For the text-containing cell, return its midpoint in [x, y] coordinate format. 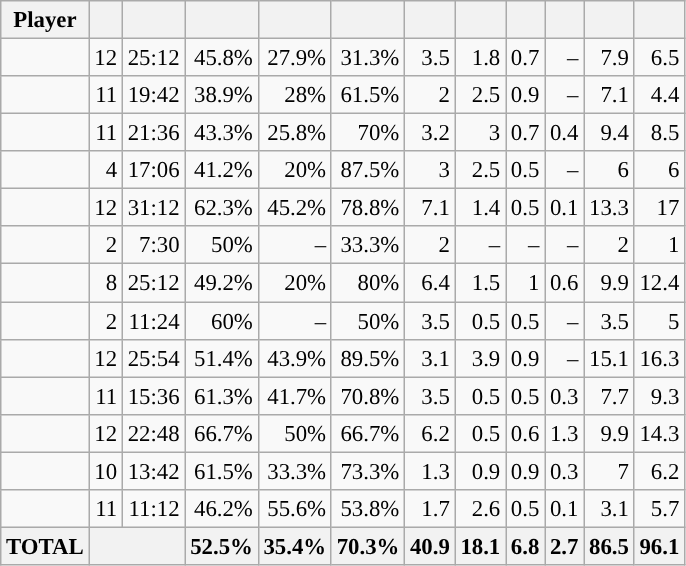
61.3% [222, 396]
1.8 [480, 58]
51.4% [222, 358]
3.2 [430, 133]
1.7 [430, 509]
11:24 [154, 321]
4 [106, 170]
17 [659, 208]
41.7% [294, 396]
38.9% [222, 95]
43.9% [294, 358]
19:42 [154, 95]
28% [294, 95]
31:12 [154, 208]
73.3% [368, 471]
9.4 [609, 133]
Player [45, 20]
14.3 [659, 433]
21:36 [154, 133]
15.1 [609, 358]
45.2% [294, 208]
1.5 [480, 283]
1.4 [480, 208]
0.4 [564, 133]
25:54 [154, 358]
49.2% [222, 283]
43.3% [222, 133]
7.7 [609, 396]
8 [106, 283]
6.4 [430, 283]
13:42 [154, 471]
41.2% [222, 170]
7 [609, 471]
15:36 [154, 396]
4.4 [659, 95]
70.8% [368, 396]
11:12 [154, 509]
52.5% [222, 546]
46.2% [222, 509]
78.8% [368, 208]
55.6% [294, 509]
13.3 [609, 208]
5 [659, 321]
89.5% [368, 358]
53.8% [368, 509]
8.5 [659, 133]
87.5% [368, 170]
9.3 [659, 396]
31.3% [368, 58]
60% [222, 321]
86.5 [609, 546]
35.4% [294, 546]
17:06 [154, 170]
40.9 [430, 546]
96.1 [659, 546]
3.9 [480, 358]
6.5 [659, 58]
2.6 [480, 509]
45.8% [222, 58]
25.8% [294, 133]
10 [106, 471]
12.4 [659, 283]
27.9% [294, 58]
62.3% [222, 208]
80% [368, 283]
22:48 [154, 433]
TOTAL [45, 546]
7:30 [154, 245]
18.1 [480, 546]
5.7 [659, 509]
70.3% [368, 546]
16.3 [659, 358]
7.9 [609, 58]
6.8 [526, 546]
2.7 [564, 546]
70% [368, 133]
